Capture the cell that displays the provided text and extract its [x, y] central coordinate. 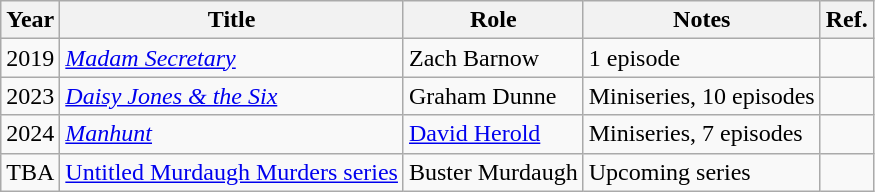
Miniseries, 7 episodes [702, 134]
1 episode [702, 58]
Ref. [846, 20]
Madam Secretary [232, 58]
2023 [30, 96]
Notes [702, 20]
David Herold [493, 134]
Title [232, 20]
2024 [30, 134]
Buster Murdaugh [493, 172]
2019 [30, 58]
Year [30, 20]
Miniseries, 10 episodes [702, 96]
Upcoming series [702, 172]
Untitled Murdaugh Murders series [232, 172]
Daisy Jones & the Six [232, 96]
Zach Barnow [493, 58]
Manhunt [232, 134]
Role [493, 20]
Graham Dunne [493, 96]
TBA [30, 172]
